From the cell containing the given text, extract its center point as [x, y] coordinate. 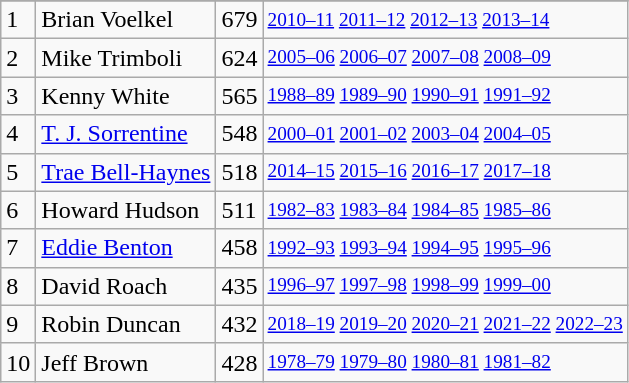
458 [240, 248]
435 [240, 286]
432 [240, 324]
1988–89 1989–90 1990–91 1991–92 [445, 96]
1978–79 1979–80 1980–81 1981–82 [445, 362]
Mike Trimboli [126, 58]
2 [18, 58]
T. J. Sorrentine [126, 134]
2018–19 2019–20 2020–21 2021–22 2022–23 [445, 324]
2000–01 2001–02 2003–04 2004–05 [445, 134]
Jeff Brown [126, 362]
679 [240, 20]
2014–15 2015–16 2016–17 2017–18 [445, 172]
4 [18, 134]
511 [240, 210]
Trae Bell-Haynes [126, 172]
518 [240, 172]
624 [240, 58]
Eddie Benton [126, 248]
1982–83 1983–84 1984–85 1985–86 [445, 210]
2005–06 2006–07 2007–08 2008–09 [445, 58]
5 [18, 172]
7 [18, 248]
Kenny White [126, 96]
Brian Voelkel [126, 20]
565 [240, 96]
Robin Duncan [126, 324]
428 [240, 362]
6 [18, 210]
10 [18, 362]
3 [18, 96]
9 [18, 324]
David Roach [126, 286]
1 [18, 20]
1992–93 1993–94 1994–95 1995–96 [445, 248]
548 [240, 134]
1996–97 1997–98 1998–99 1999–00 [445, 286]
Howard Hudson [126, 210]
2010–11 2011–12 2012–13 2013–14 [445, 20]
8 [18, 286]
